Output the [x, y] coordinate of the center of the cell containing the given text.  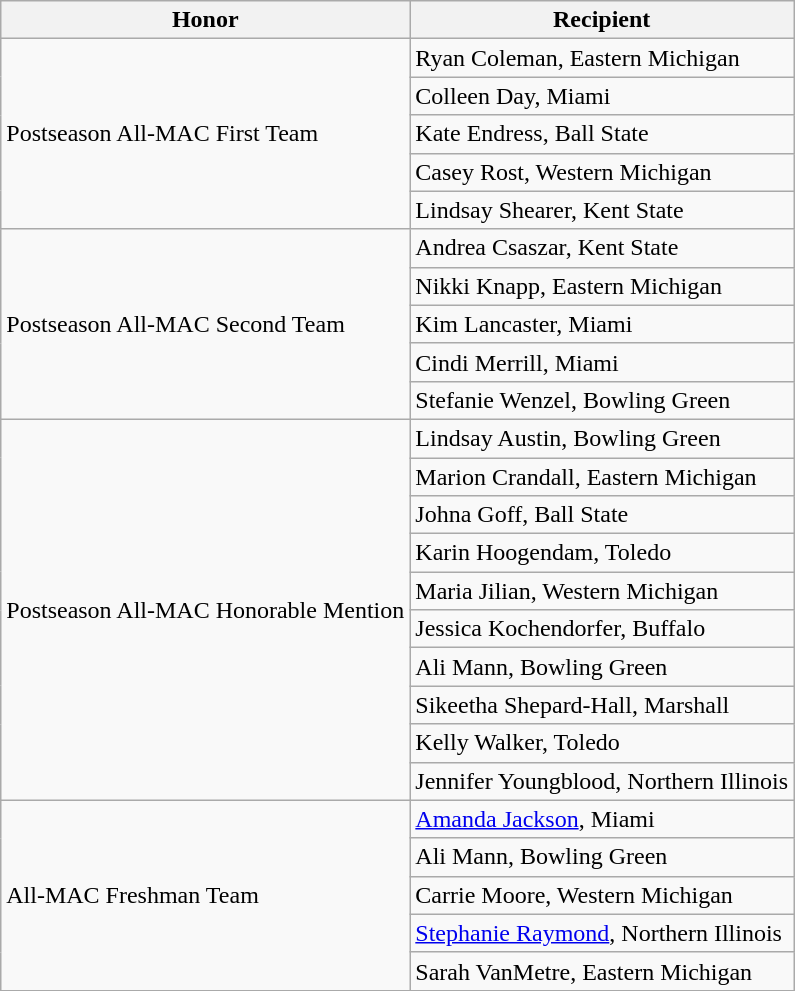
Postseason All-MAC Second Team [206, 324]
Kate Endress, Ball State [602, 134]
Karin Hoogendam, Toledo [602, 553]
Stephanie Raymond, Northern Illinois [602, 933]
Colleen Day, Miami [602, 96]
Jessica Kochendorfer, Buffalo [602, 629]
Marion Crandall, Eastern Michigan [602, 477]
Carrie Moore, Western Michigan [602, 895]
Postseason All-MAC Honorable Mention [206, 610]
Sarah VanMetre, Eastern Michigan [602, 971]
Lindsay Austin, Bowling Green [602, 438]
Amanda Jackson, Miami [602, 819]
Honor [206, 20]
Andrea Csaszar, Kent State [602, 248]
Johna Goff, Ball State [602, 515]
Jennifer Youngblood, Northern Illinois [602, 781]
Maria Jilian, Western Michigan [602, 591]
Lindsay Shearer, Kent State [602, 210]
Postseason All-MAC First Team [206, 134]
All-MAC Freshman Team [206, 895]
Stefanie Wenzel, Bowling Green [602, 400]
Sikeetha Shepard-Hall, Marshall [602, 705]
Kelly Walker, Toledo [602, 743]
Recipient [602, 20]
Kim Lancaster, Miami [602, 324]
Cindi Merrill, Miami [602, 362]
Casey Rost, Western Michigan [602, 172]
Ryan Coleman, Eastern Michigan [602, 58]
Nikki Knapp, Eastern Michigan [602, 286]
